From the cell containing the given text, extract its center point as [X, Y] coordinate. 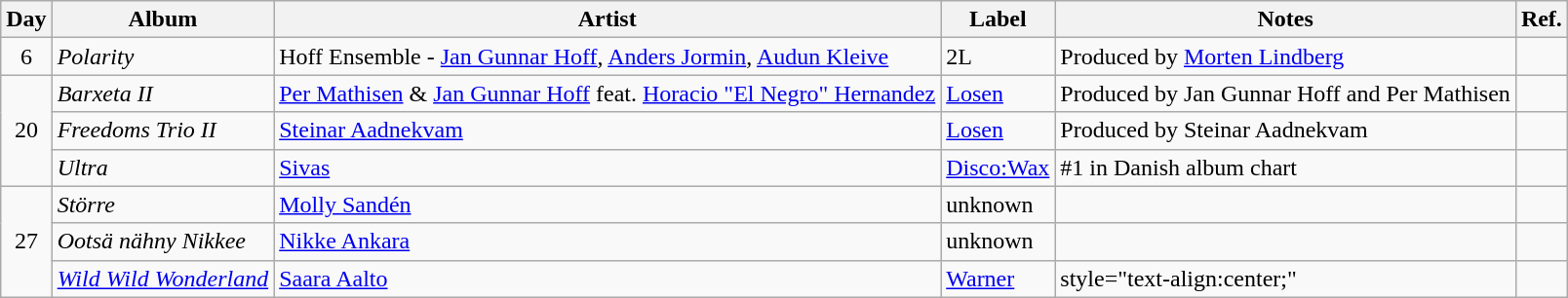
Notes [1285, 19]
Day [26, 19]
Nikke Ankara [608, 242]
style="text-align:center;" [1285, 279]
Sivas [608, 168]
Produced by Jan Gunnar Hoff and Per Mathisen [1285, 93]
Freedoms Trio II [163, 130]
2L [999, 56]
Steinar Aadnekvam [608, 130]
Warner [999, 279]
Label [999, 19]
20 [26, 130]
Polarity [163, 56]
Barxeta II [163, 93]
Produced by Steinar Aadnekvam [1285, 130]
Hoff Ensemble - Jan Gunnar Hoff, Anders Jormin, Audun Kleive [608, 56]
Ref. [1541, 19]
27 [26, 242]
#1 in Danish album chart [1285, 168]
Större [163, 205]
Artist [608, 19]
Produced by Morten Lindberg [1285, 56]
Saara Aalto [608, 279]
Disco:Wax [999, 168]
Album [163, 19]
Wild Wild Wonderland [163, 279]
Per Mathisen & Jan Gunnar Hoff feat. Horacio "El Negro" Hernandez [608, 93]
Molly Sandén [608, 205]
Ootsä nähny Nikkee [163, 242]
6 [26, 56]
Ultra [163, 168]
